Capture the cell that displays the provided text and extract its [X, Y] central coordinate. 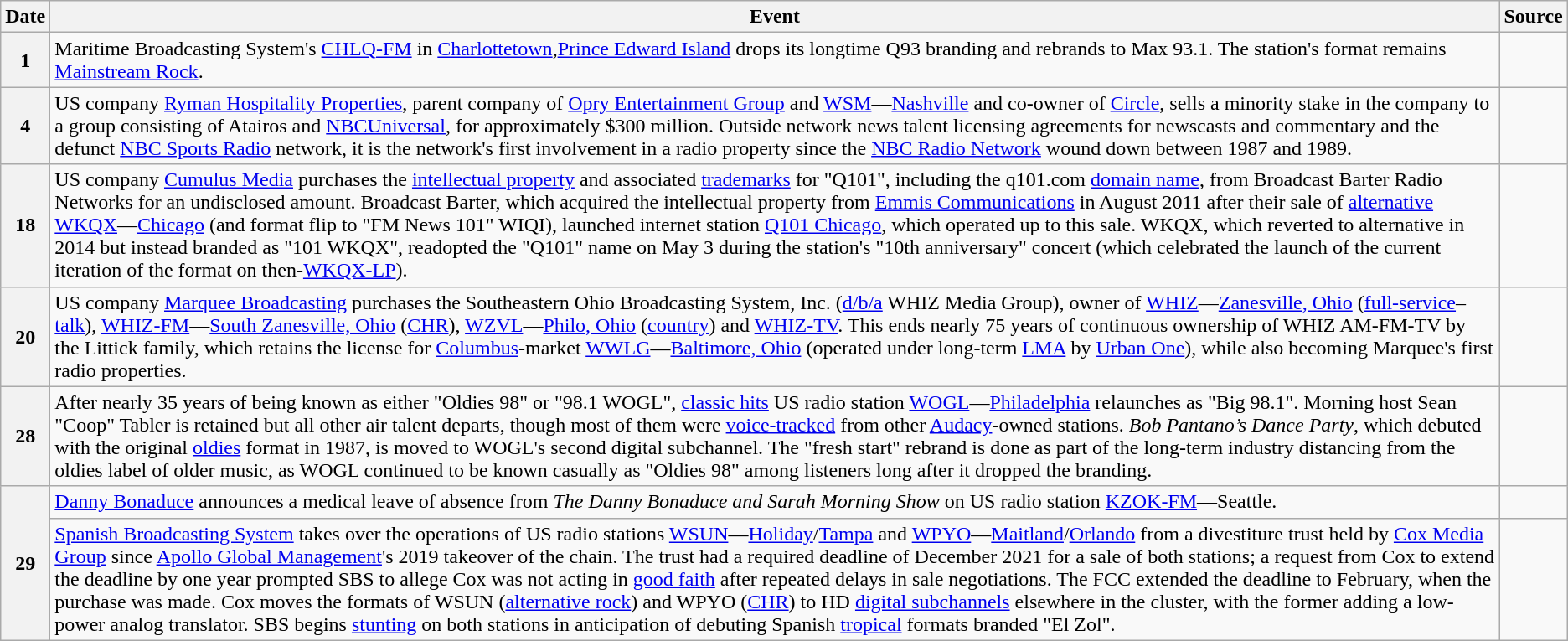
Danny Bonaduce announces a medical leave of absence from The Danny Bonaduce and Sarah Morning Show on US radio station KZOK-FM—Seattle. [775, 502]
4 [25, 126]
Date [25, 17]
18 [25, 225]
29 [25, 563]
Source [1533, 17]
20 [25, 337]
28 [25, 436]
1 [25, 60]
Event [775, 17]
